Provide the [x, y] coordinate of the cell's center where the given text is located.  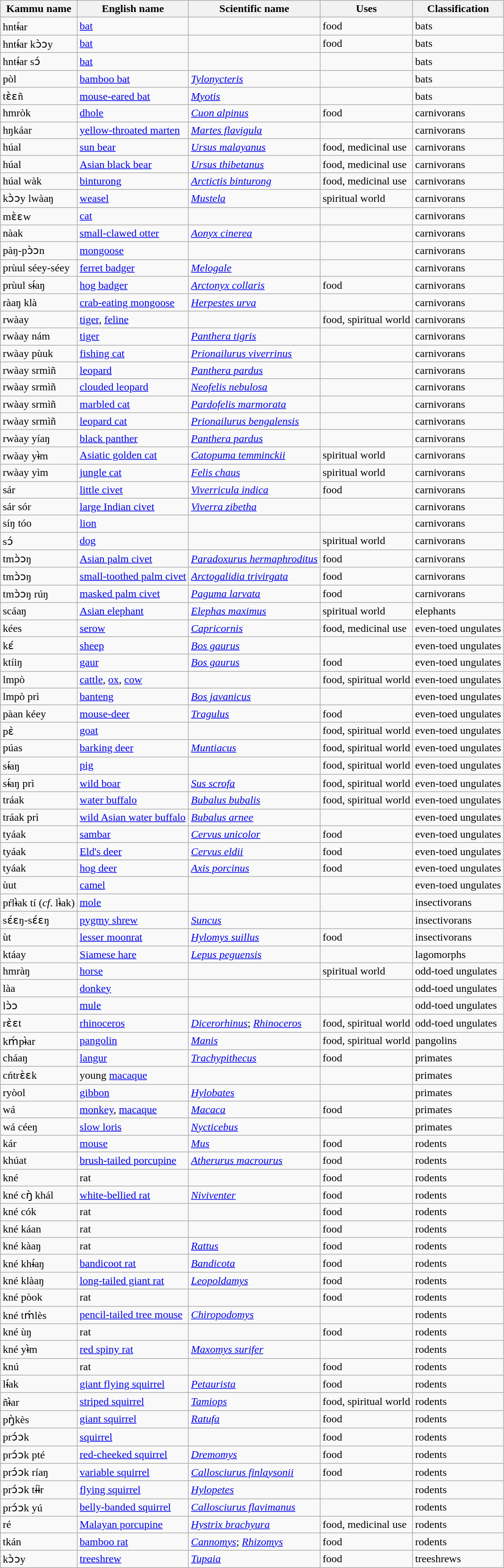
Kammu name [39, 9]
húal wàk [39, 181]
kné cók [39, 1212]
dog [133, 541]
crab-eating mongoose [133, 303]
pàan kéey [39, 713]
kɔ̀ɔy [39, 1559]
lmpò prì [39, 696]
lɔ̀ɔ [39, 1006]
striped squirrel [133, 1402]
kɔ̀ɔy lwàaŋ [39, 198]
Ursus malayanus [254, 147]
camel [133, 885]
Atherurus macrourus [254, 1160]
kné tḿlès [39, 1315]
Axis porcinus [254, 868]
kné ùŋ [39, 1332]
pòl [39, 79]
sɨ́aŋ [39, 766]
Asian elephant [133, 611]
small-clawed otter [133, 233]
lmpò [39, 680]
Manis [254, 1041]
Arctonyx collaris [254, 285]
mouse-deer [133, 713]
squirrel [133, 1437]
Muntiacus [254, 748]
mole [133, 903]
sár sór [39, 507]
rhinoceros [133, 1023]
kné [39, 1178]
rwàay [39, 319]
sár [39, 490]
Prionailurus bengalensis [254, 421]
monkey, macaque [133, 1109]
Martes flavigula [254, 130]
Bandicota [254, 1263]
Hylopetes [254, 1490]
dhole [133, 113]
yellow-throated marten [133, 130]
Arctictis binturong [254, 181]
Cannomys; Rhizomys [254, 1542]
Hylomys suillus [254, 938]
tiger [133, 336]
cat [133, 216]
mɛ̀ɛw [39, 216]
lion [133, 524]
kées [39, 628]
Callosciurus finlaysonii [254, 1472]
kḿpɨ̀ar [39, 1041]
barking deer [133, 748]
Elephas maximus [254, 611]
Panthera tigris [254, 336]
wild boar [133, 783]
Dicerorhinus; Rhinoceros [254, 1023]
cattle, ox, cow [133, 680]
donkey [133, 988]
ràaŋ klà [39, 303]
large Indian civet [133, 507]
long-tailed giant rat [133, 1281]
Siamese hare [133, 954]
serow [133, 628]
púas [39, 748]
Asian black bear [133, 164]
pŋ̀kès [39, 1419]
hŋkáar [39, 130]
tráak [39, 800]
prɔ́ɔk pté [39, 1454]
cńtrɛ̀ɛk [39, 1076]
pɛ̀ [39, 731]
Hylobates [254, 1093]
Tupaia [254, 1559]
ùt [39, 938]
kné klàaŋ [39, 1281]
Malayan porcupine [133, 1525]
jungle cat [133, 473]
Asian palm civet [133, 559]
rwàay pùuk [39, 353]
scáaŋ [39, 611]
kné yɨ̀m [39, 1350]
Dremomys [254, 1454]
horse [133, 971]
mule [133, 1006]
banteng [133, 696]
prɔ́ɔk [39, 1437]
pangolin [133, 1041]
kné khɨ́aŋ [39, 1263]
marbled cat [133, 404]
Lepus peguensis [254, 954]
red spiny rat [133, 1350]
belly-banded squirrel [133, 1507]
black panther [133, 438]
mouse [133, 1143]
hog badger [133, 285]
Viverra zibetha [254, 507]
Catopuma temminckii [254, 455]
Paradoxurus hermaphroditus [254, 559]
nàak [39, 233]
pŕlɨ̀ak tí (cf. lɨ̀ak) [39, 903]
Hystrix brachyura [254, 1525]
binturong [133, 181]
cháaŋ [39, 1058]
Cuon alpinus [254, 113]
leopard [133, 370]
Paguma larvata [254, 594]
Macaca [254, 1109]
ktíiŋ [39, 663]
lesser moonrat [133, 938]
rwàay yìm [39, 473]
mongoose [133, 251]
ùut [39, 885]
rɛ̀ɛt [39, 1023]
prɔ́ɔk ríaŋ [39, 1472]
sɛ́ɛŋ-sɛ́ɛŋ [39, 920]
weasel [133, 198]
Scientific name [254, 9]
Classification [458, 9]
tiger, feline [133, 319]
Rattus [254, 1246]
clouded leopard [133, 387]
Leopoldamys [254, 1281]
gibbon [133, 1093]
Tylonycteris [254, 79]
pangolins [458, 1041]
kné káan [39, 1229]
Suncus [254, 920]
Asiatic golden cat [133, 455]
elephants [458, 611]
mouse-eared bat [133, 96]
Uses [367, 9]
red-cheeked squirrel [133, 1454]
Bos javanicus [254, 696]
giant squirrel [133, 1419]
Myotis [254, 96]
white-bellied rat [133, 1195]
bandicoot rat [133, 1263]
Trachypithecus [254, 1058]
rwàay yɨ̀m [39, 455]
bamboo bat [133, 79]
ñɨ̀ar [39, 1402]
kné cŋ̀ khál [39, 1195]
ktáay [39, 954]
ré [39, 1525]
wá [39, 1109]
Cervus eldii [254, 851]
sɔ́ [39, 541]
kɛ́ [39, 646]
tɛ̀ɛñ [39, 96]
Bubalus arnee [254, 817]
Cervus unicolor [254, 834]
kár [39, 1143]
small-toothed palm civet [133, 576]
flying squirrel [133, 1490]
Petaurista [254, 1384]
giant flying squirrel [133, 1384]
leopard cat [133, 421]
wá céeŋ [39, 1126]
Bubalus bubalis [254, 800]
Eld's deer [133, 851]
Maxomys surifer [254, 1350]
Niviventer [254, 1195]
gaur [133, 663]
bamboo rat [133, 1542]
prɔ́ɔk tɨ́ɨr [39, 1490]
sheep [133, 646]
Capricornis [254, 628]
ryòol [39, 1093]
young macaque [133, 1076]
langur [133, 1058]
Arctogalidia trivirgata [254, 576]
knú [39, 1367]
prùul séey-séey [39, 268]
rwàay yíaŋ [39, 438]
Callosciurus flavimanus [254, 1507]
Viverricula indica [254, 490]
pig [133, 766]
hmràŋ [39, 971]
hntɨ́ar sɔ́ [39, 61]
sun bear [133, 147]
Melogale [254, 268]
Felis chaus [254, 473]
lɨ́ak [39, 1384]
water buffalo [133, 800]
tkán [39, 1542]
brush-tailed porcupine [133, 1160]
goat [133, 731]
pygmy shrew [133, 920]
Nycticebus [254, 1126]
sambar [133, 834]
kné pòok [39, 1298]
Tamiops [254, 1402]
Neofelis nebulosa [254, 387]
síŋ tóo [39, 524]
làa [39, 988]
tráak prì [39, 817]
Ratufa [254, 1419]
rwàay nám [39, 336]
Mustela [254, 198]
little civet [133, 490]
Aonyx cinerea [254, 233]
pàŋ-pɔ̀ɔn [39, 251]
kné kàaŋ [39, 1246]
prùul sɨ́aŋ [39, 285]
fishing cat [133, 353]
ferret badger [133, 268]
treeshrews [458, 1559]
English name [133, 9]
hmròk [39, 113]
Herpestes urva [254, 303]
khúat [39, 1160]
hntɨ́ar kɔ̀ɔy [39, 44]
Ursus thibetanus [254, 164]
Sus scrofa [254, 783]
Chiropodomys [254, 1315]
tmɔ̀ɔŋ rúŋ [39, 594]
Prionailurus viverrinus [254, 353]
slow loris [133, 1126]
hog deer [133, 868]
masked palm civet [133, 594]
pencil-tailed tree mouse [133, 1315]
sɨ́aŋ prì [39, 783]
wild Asian water buffalo [133, 817]
Tragulus [254, 713]
Pardofelis marmorata [254, 404]
lagomorphs [458, 954]
Mus [254, 1143]
treeshrew [133, 1559]
prɔ́ɔk yú [39, 1507]
hntɨ́ar [39, 26]
variable squirrel [133, 1472]
